Search for the cell housing the specified text and yield its (X, Y) center coordinate. 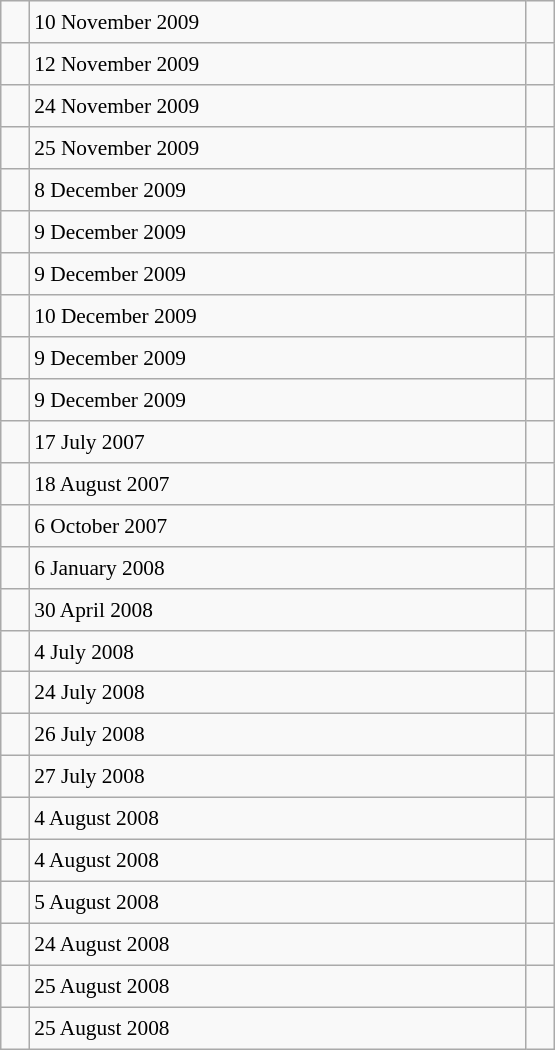
25 November 2009 (278, 148)
12 November 2009 (278, 64)
8 December 2009 (278, 190)
27 July 2008 (278, 777)
26 July 2008 (278, 735)
6 October 2007 (278, 525)
18 August 2007 (278, 483)
24 November 2009 (278, 106)
5 August 2008 (278, 903)
10 December 2009 (278, 316)
17 July 2007 (278, 441)
24 July 2008 (278, 693)
24 August 2008 (278, 945)
4 July 2008 (278, 651)
10 November 2009 (278, 22)
6 January 2008 (278, 567)
30 April 2008 (278, 609)
